Return [x, y] of the center of cell containing provided text 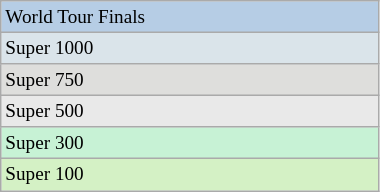
Super 100 [190, 175]
Super 500 [190, 111]
Super 300 [190, 143]
Super 750 [190, 80]
Super 1000 [190, 48]
World Tour Finals [190, 17]
